Return (X, Y) of the center of cell containing provided text 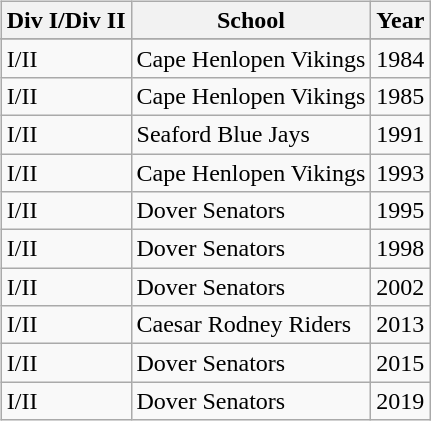
Caesar Rodney Riders (251, 325)
2019 (400, 401)
1993 (400, 173)
1995 (400, 211)
1991 (400, 134)
Year (400, 20)
School (251, 20)
1984 (400, 58)
2015 (400, 363)
Seaford Blue Jays (251, 134)
Div I/Div II (66, 20)
2002 (400, 287)
2013 (400, 325)
1998 (400, 249)
1985 (400, 96)
